Determine the [x, y] coordinate at the center of the cell enclosing the given text.  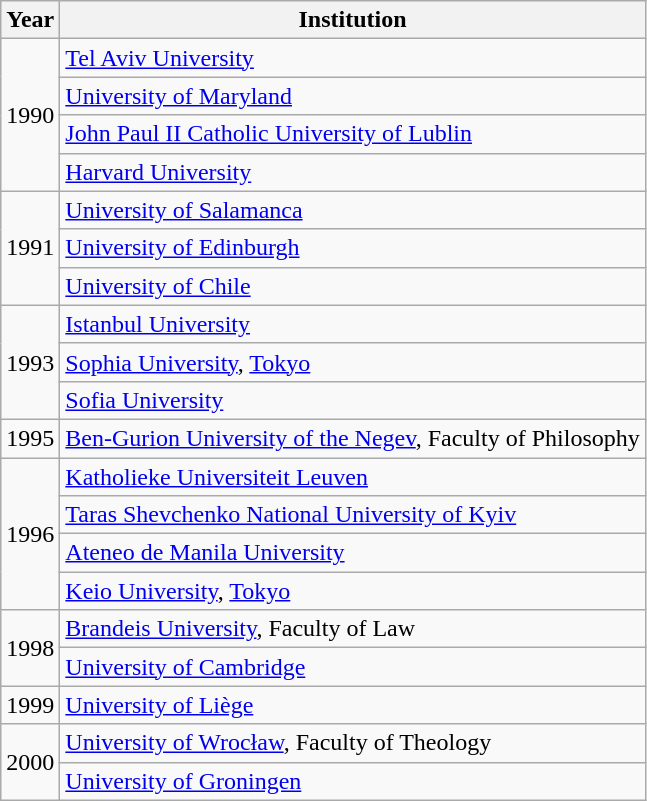
Tel Aviv University [352, 58]
University of Wrocław, Faculty of Theology [352, 743]
Ben-Gurion University of the Negev, Faculty of Philosophy [352, 438]
Brandeis University, Faculty of Law [352, 629]
1996 [30, 534]
John Paul II Catholic University of Lublin [352, 134]
Istanbul University [352, 324]
University of Chile [352, 286]
1993 [30, 362]
Sophia University, Tokyo [352, 362]
Harvard University [352, 172]
1998 [30, 648]
Taras Shevchenko National University of Kyiv [352, 515]
1995 [30, 438]
Sofia University [352, 400]
1990 [30, 115]
Ateneo de Manila University [352, 553]
University of Salamanca [352, 210]
Katholieke Universiteit Leuven [352, 477]
Keio University, Tokyo [352, 591]
2000 [30, 762]
Year [30, 20]
1999 [30, 705]
Institution [352, 20]
University of Liège [352, 705]
1991 [30, 248]
University of Groningen [352, 781]
University of Cambridge [352, 667]
University of Edinburgh [352, 248]
University of Maryland [352, 96]
